Determine the (X, Y) coordinate at the center of the cell enclosing the given text.  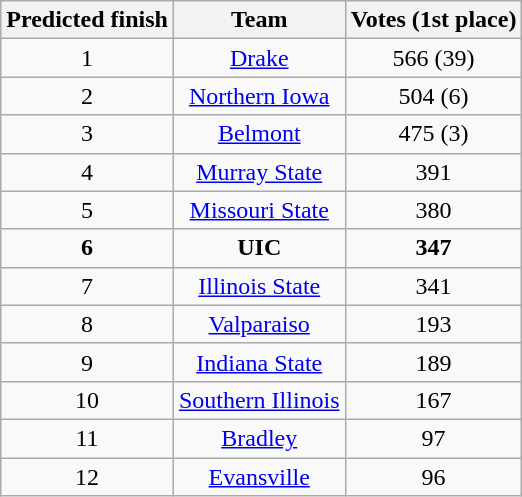
8 (88, 324)
6 (88, 248)
504 (6) (434, 96)
Valparaiso (259, 324)
167 (434, 400)
380 (434, 210)
10 (88, 400)
Votes (1st place) (434, 20)
12 (88, 477)
5 (88, 210)
4 (88, 172)
475 (3) (434, 134)
2 (88, 96)
193 (434, 324)
96 (434, 477)
Belmont (259, 134)
189 (434, 362)
Bradley (259, 438)
7 (88, 286)
97 (434, 438)
Illinois State (259, 286)
11 (88, 438)
Missouri State (259, 210)
9 (88, 362)
347 (434, 248)
UIC (259, 248)
1 (88, 58)
Northern Iowa (259, 96)
Drake (259, 58)
Team (259, 20)
Indiana State (259, 362)
3 (88, 134)
Murray State (259, 172)
Predicted finish (88, 20)
Evansville (259, 477)
Southern Illinois (259, 400)
566 (39) (434, 58)
391 (434, 172)
341 (434, 286)
